Determine the [X, Y] coordinate at the center of the cell enclosing the given text.  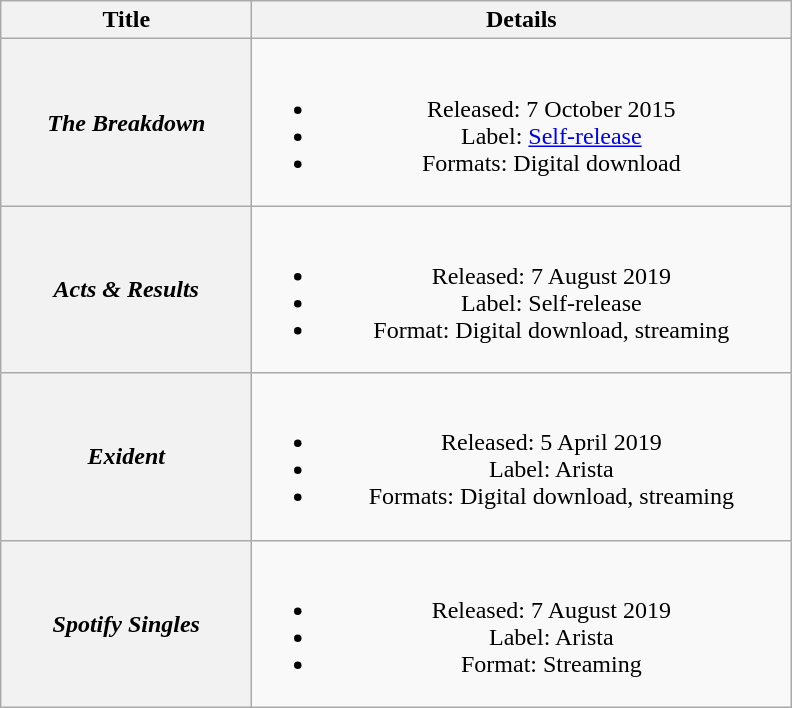
The Breakdown [126, 122]
Acts & Results [126, 290]
Spotify Singles [126, 624]
Released: 7 August 2019Label: Self-releaseFormat: Digital download, streaming [522, 290]
Exident [126, 456]
Details [522, 20]
Released: 7 October 2015Label: Self-releaseFormats: Digital download [522, 122]
Released: 7 August 2019Label: AristaFormat: Streaming [522, 624]
Title [126, 20]
Released: 5 April 2019Label: AristaFormats: Digital download, streaming [522, 456]
